Extract the [x, y] coordinate from the center of the cell holding the provided text.  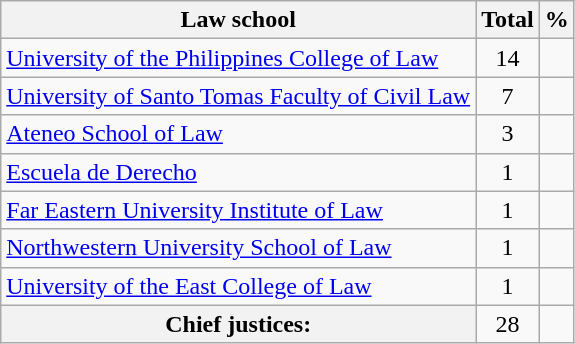
28 [508, 324]
Ateneo School of Law [238, 134]
Total [508, 20]
University of the East College of Law [238, 286]
University of Santo Tomas Faculty of Civil Law [238, 96]
7 [508, 96]
University of the Philippines College of Law [238, 58]
Chief justices: [238, 324]
Escuela de Derecho [238, 172]
14 [508, 58]
3 [508, 134]
% [556, 20]
Law school [238, 20]
Far Eastern University Institute of Law [238, 210]
Northwestern University School of Law [238, 248]
